Search for the cell housing the specified text and yield its (X, Y) center coordinate. 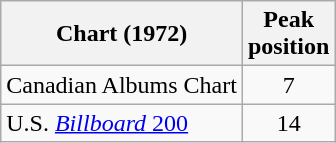
7 (288, 85)
U.S. Billboard 200 (122, 123)
Chart (1972) (122, 34)
Canadian Albums Chart (122, 85)
14 (288, 123)
Peakposition (288, 34)
